For the text-containing cell, return its midpoint in (x, y) coordinate format. 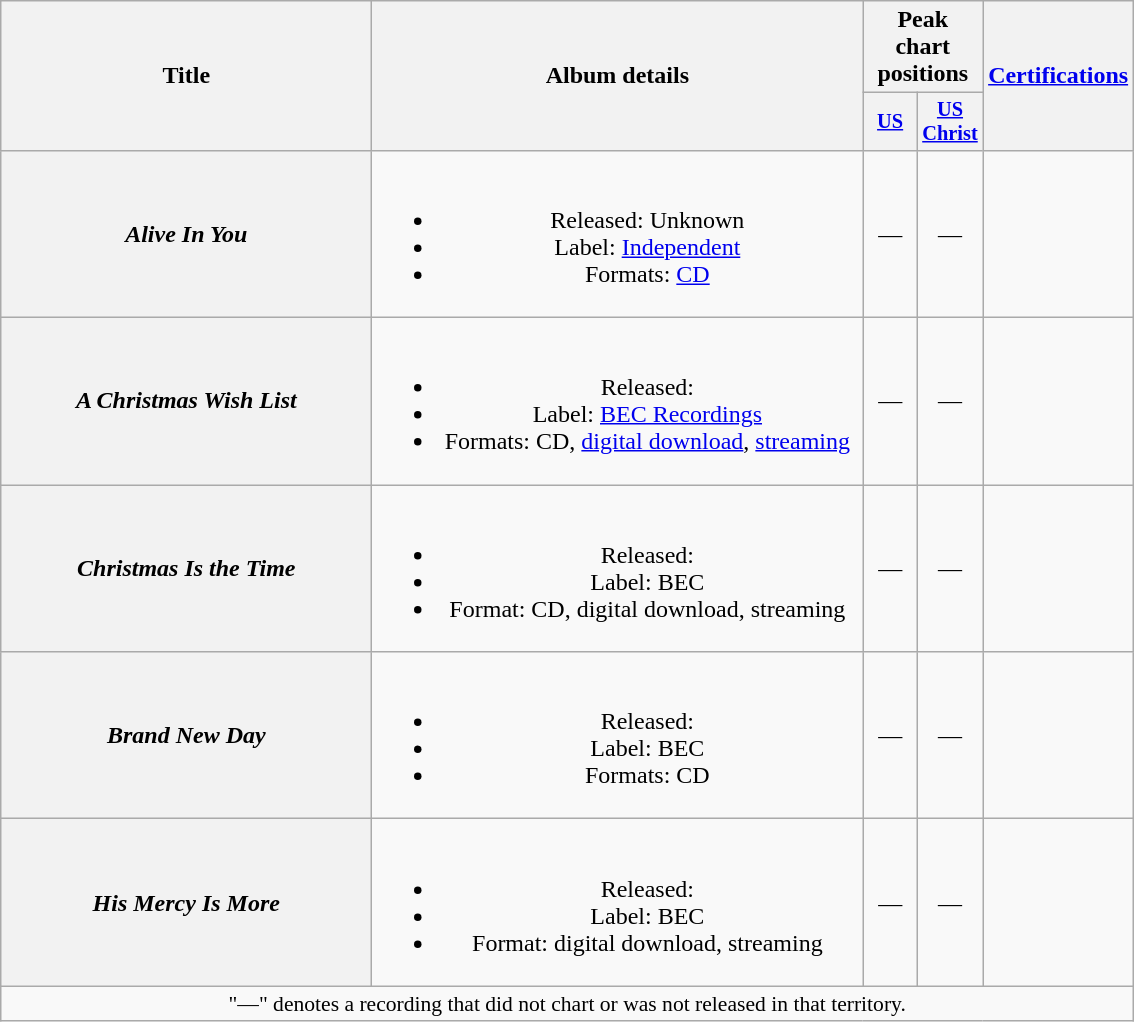
"—" denotes a recording that did not chart or was not released in that territory. (568, 1004)
Released: Label: BECFormat: digital download, streaming (618, 902)
Released: UnknownLabel: IndependentFormats: CD (618, 234)
Peak chart positions (923, 47)
Christmas Is the Time (186, 568)
Certifications (1058, 76)
Released: Label: BEC RecordingsFormats: CD, digital download, streaming (618, 402)
His Mercy Is More (186, 902)
Brand New Day (186, 736)
Released: Label: BECFormat: CD, digital download, streaming (618, 568)
Alive In You (186, 234)
Title (186, 76)
US (890, 122)
USChrist (950, 122)
Released: Label: BECFormats: CD (618, 736)
Album details (618, 76)
A Christmas Wish List (186, 402)
